Capture the cell that displays the provided text and extract its [X, Y] central coordinate. 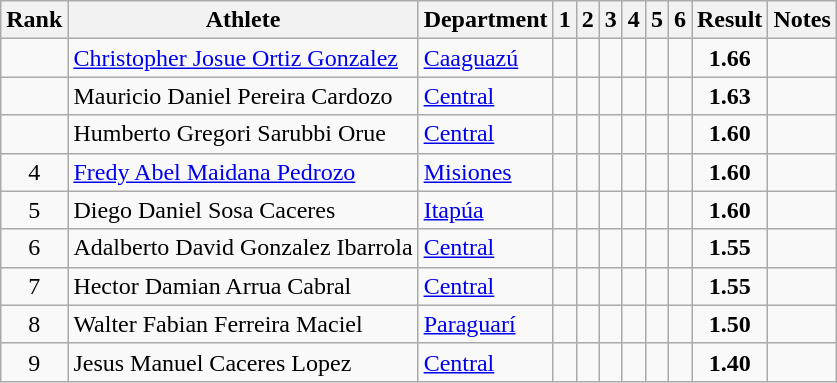
1 [564, 20]
Rank [34, 20]
7 [34, 286]
2 [588, 20]
1.50 [730, 324]
Paraguarí [486, 324]
3 [610, 20]
1.40 [730, 362]
Christopher Josue Ortiz Gonzalez [243, 58]
9 [34, 362]
Jesus Manuel Caceres Lopez [243, 362]
Caaguazú [486, 58]
Itapúa [486, 210]
Department [486, 20]
Hector Damian Arrua Cabral [243, 286]
Adalberto David Gonzalez Ibarrola [243, 248]
Fredy Abel Maidana Pedrozo [243, 172]
Result [730, 20]
Walter Fabian Ferreira Maciel [243, 324]
Misiones [486, 172]
Mauricio Daniel Pereira Cardozo [243, 96]
Notes [802, 20]
1.63 [730, 96]
Humberto Gregori Sarubbi Orue [243, 134]
8 [34, 324]
Diego Daniel Sosa Caceres [243, 210]
Athlete [243, 20]
1.66 [730, 58]
